Provide the [X, Y] coordinate of the cell's center where the given text is located.  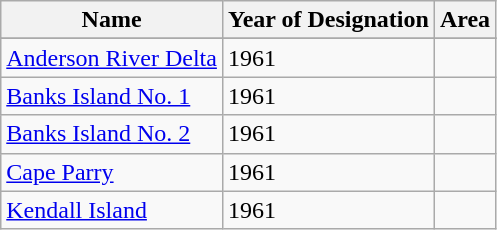
Area [464, 20]
Anderson River Delta [112, 58]
Kendall Island [112, 210]
Banks Island No. 1 [112, 96]
Banks Island No. 2 [112, 134]
Name [112, 20]
Cape Parry [112, 172]
Year of Designation [328, 20]
